Scan for the cell matching the given text and deliver its [X, Y] coordinate at center. 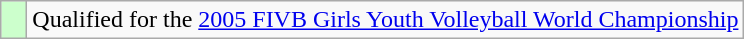
Qualified for the 2005 FIVB Girls Youth Volleyball World Championship [386, 20]
